For the text-containing cell, return its midpoint in [X, Y] coordinate format. 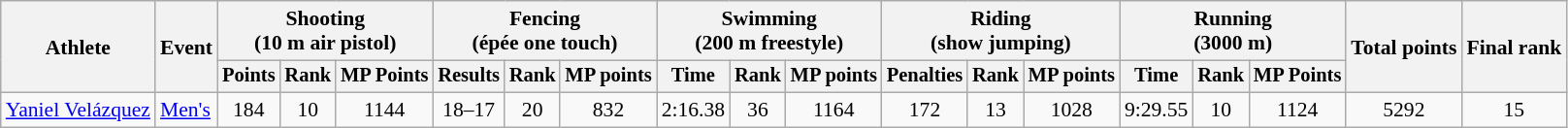
Swimming(200 m freestyle) [769, 31]
Running(3000 m) [1232, 31]
184 [248, 111]
832 [607, 111]
18–17 [469, 111]
5292 [1403, 111]
Final rank [1514, 47]
1028 [1071, 111]
1164 [834, 111]
2:16.38 [693, 111]
Fencing(épée one touch) [544, 31]
1124 [1297, 111]
Shooting(10 m air pistol) [325, 31]
15 [1514, 111]
Event [186, 47]
1144 [384, 111]
Men's [186, 111]
20 [533, 111]
Points [248, 77]
9:29.55 [1157, 111]
13 [996, 111]
172 [925, 111]
36 [758, 111]
Yaniel Velázquez [78, 111]
Penalties [925, 77]
Total points [1403, 47]
Results [469, 77]
Athlete [78, 47]
Riding(show jumping) [1001, 31]
